Return the [x, y] coordinate for the center point of the cell that contains the specified text.  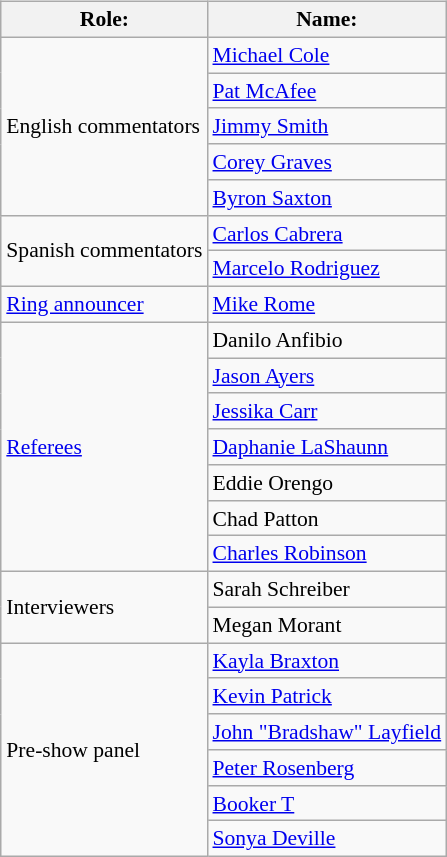
Jessika Carr [326, 411]
Ring announcer [104, 305]
Charles Robinson [326, 554]
Role: [104, 20]
Marcelo Rodriguez [326, 269]
Pat McAfee [326, 91]
Kevin Patrick [326, 696]
Referees [104, 446]
Megan Morant [326, 625]
Peter Rosenberg [326, 768]
John "Bradshaw" Layfield [326, 732]
Name: [326, 20]
Danilo Anfibio [326, 340]
Spanish commentators [104, 250]
Mike Rome [326, 305]
Interviewers [104, 608]
Sonya Deville [326, 839]
Jimmy Smith [326, 126]
Carlos Cabrera [326, 233]
Byron Saxton [326, 198]
Jason Ayers [326, 376]
Pre-show panel [104, 750]
Eddie Orengo [326, 483]
Chad Patton [326, 518]
English commentators [104, 126]
Daphanie LaShaunn [326, 447]
Sarah Schreiber [326, 590]
Michael Cole [326, 55]
Corey Graves [326, 162]
Kayla Braxton [326, 661]
Booker T [326, 803]
